Extract the [x, y] coordinate from the center of the cell holding the provided text.  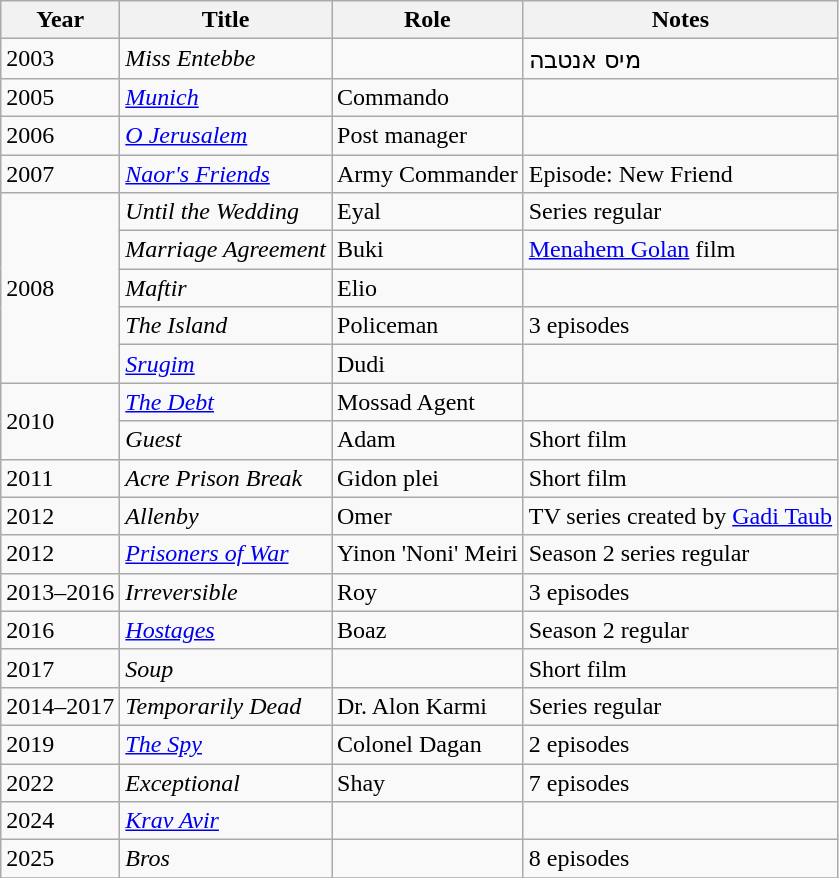
Episode: New Friend [680, 173]
2019 [60, 744]
Eyal [428, 212]
The Island [226, 326]
2017 [60, 668]
Mossad Agent [428, 402]
2013–2016 [60, 592]
Year [60, 20]
Krav Avir [226, 821]
Hostages [226, 630]
Irreversible [226, 592]
2011 [60, 478]
Buki [428, 250]
Menahem Golan film [680, 250]
2006 [60, 135]
O Jerusalem [226, 135]
Naor's Friends [226, 173]
2025 [60, 859]
2003 [60, 59]
2016 [60, 630]
Bros [226, 859]
2014–2017 [60, 706]
TV series created by Gadi Taub [680, 516]
Allenby [226, 516]
Acre Prison Break [226, 478]
Notes [680, 20]
Elio [428, 288]
2022 [60, 783]
Srugim [226, 364]
Temporarily Dead [226, 706]
Dr. Alon Karmi [428, 706]
Adam [428, 440]
2007 [60, 173]
2024 [60, 821]
Season 2 series regular [680, 554]
Marriage Agreement [226, 250]
Omer [428, 516]
2 episodes [680, 744]
Policeman [428, 326]
7 episodes [680, 783]
Role [428, 20]
Shay [428, 783]
Roy [428, 592]
Soup [226, 668]
2005 [60, 97]
Gidon plei [428, 478]
The Spy [226, 744]
Maftir [226, 288]
Title [226, 20]
Colonel Dagan [428, 744]
The Debt [226, 402]
Munich [226, 97]
Exceptional [226, 783]
Post manager [428, 135]
Dudi [428, 364]
מיס אנטבה [680, 59]
Season 2 regular [680, 630]
Prisoners of War [226, 554]
Yinon 'Noni' Meiri [428, 554]
Commando [428, 97]
2008 [60, 288]
Miss Entebbe [226, 59]
Until the Wedding [226, 212]
Guest [226, 440]
Boaz [428, 630]
2010 [60, 421]
8 episodes [680, 859]
Army Commander [428, 173]
